Search for the cell housing the specified text and yield its [x, y] center coordinate. 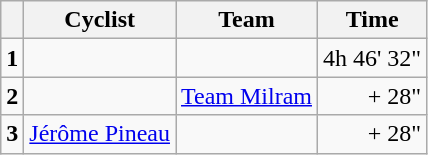
2 [12, 96]
Team [247, 20]
Jérôme Pineau [100, 134]
Team Milram [247, 96]
1 [12, 58]
Cyclist [100, 20]
Time [372, 20]
3 [12, 134]
4h 46' 32" [372, 58]
